Extract the [X, Y] coordinate from the center of the cell holding the provided text.  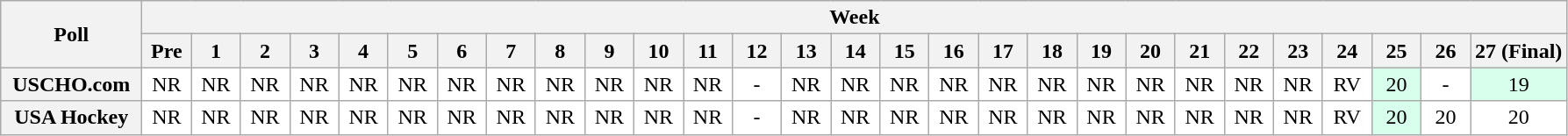
5 [412, 51]
13 [806, 51]
17 [1003, 51]
USA Hockey [72, 118]
10 [658, 51]
4 [363, 51]
Week [855, 18]
24 [1347, 51]
18 [1052, 51]
9 [609, 51]
1 [216, 51]
Pre [167, 51]
16 [954, 51]
12 [757, 51]
USCHO.com [72, 84]
27 (Final) [1519, 51]
22 [1249, 51]
6 [462, 51]
11 [707, 51]
14 [856, 51]
23 [1298, 51]
25 [1396, 51]
7 [511, 51]
8 [560, 51]
3 [314, 51]
15 [905, 51]
2 [265, 51]
26 [1445, 51]
Poll [72, 34]
21 [1199, 51]
